Scan for the cell matching the given text and deliver its (X, Y) coordinate at center. 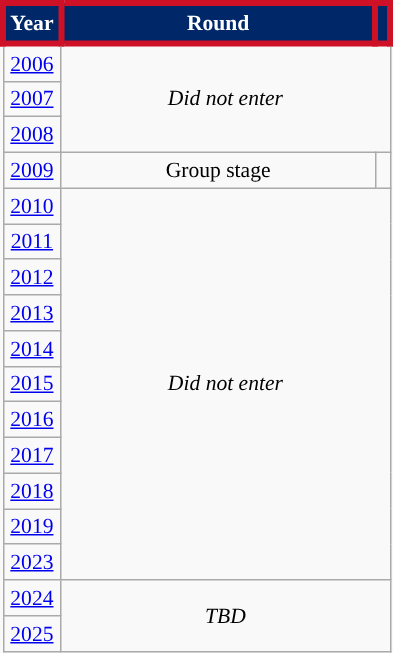
2006 (32, 63)
Year (32, 23)
2013 (32, 313)
2012 (32, 278)
TBD (226, 616)
2009 (32, 171)
2025 (32, 634)
2007 (32, 99)
2019 (32, 527)
Group stage (218, 171)
2014 (32, 349)
2017 (32, 456)
2010 (32, 206)
Round (218, 23)
2008 (32, 135)
2023 (32, 563)
2015 (32, 384)
2024 (32, 598)
2011 (32, 242)
2018 (32, 491)
2016 (32, 420)
